Pinpoint the cell where the given text exists, returning its [X, Y] midpoint coordinate. 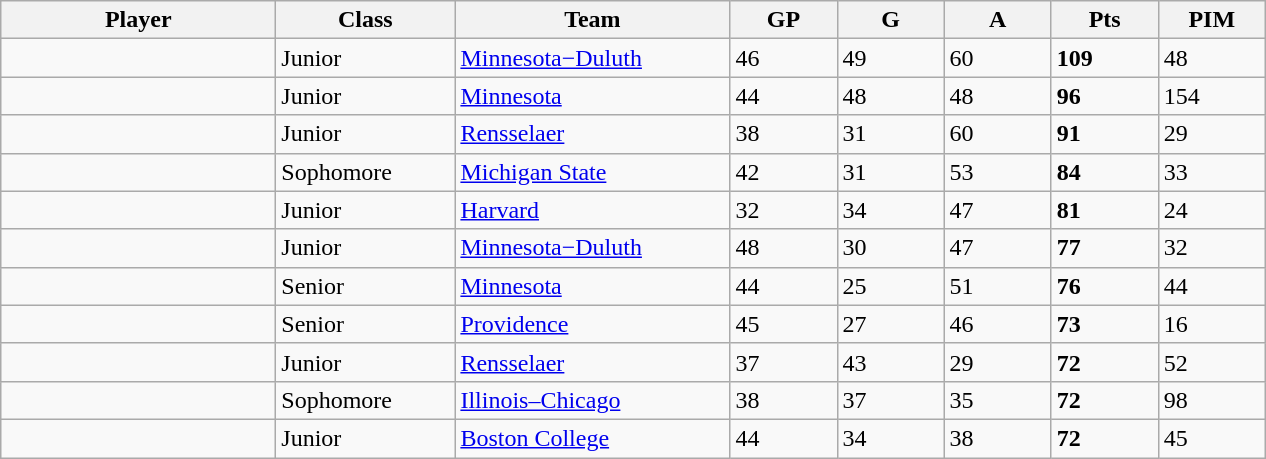
G [890, 20]
27 [890, 324]
91 [1104, 134]
43 [890, 362]
51 [998, 286]
Harvard [592, 210]
24 [1212, 210]
Team [592, 20]
16 [1212, 324]
42 [784, 172]
76 [1104, 286]
96 [1104, 96]
35 [998, 400]
Pts [1104, 20]
GP [784, 20]
84 [1104, 172]
52 [1212, 362]
109 [1104, 58]
30 [890, 248]
53 [998, 172]
Boston College [592, 438]
Class [366, 20]
Player [138, 20]
25 [890, 286]
77 [1104, 248]
154 [1212, 96]
A [998, 20]
Providence [592, 324]
73 [1104, 324]
49 [890, 58]
Michigan State [592, 172]
33 [1212, 172]
98 [1212, 400]
Illinois–Chicago [592, 400]
PIM [1212, 20]
81 [1104, 210]
